Detect which cell encompasses the target text, then output its [X, Y] center coordinate. 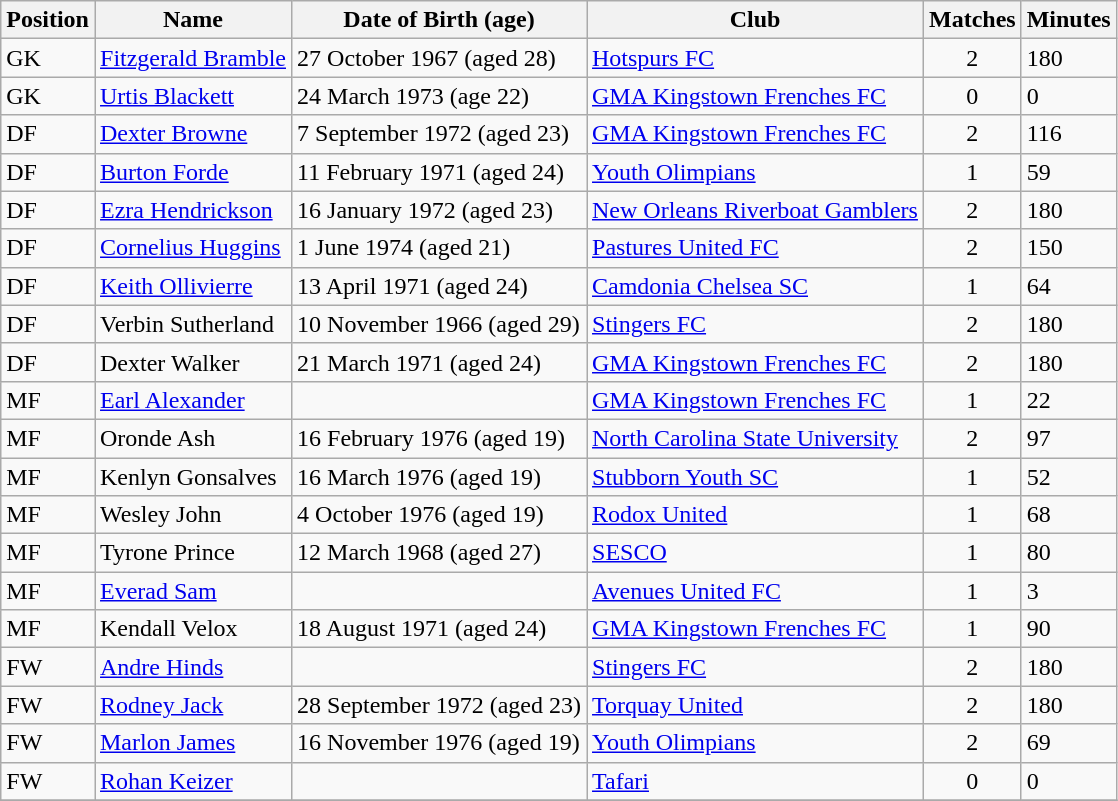
16 March 1976 (aged 19) [440, 477]
Position [48, 20]
97 [1068, 438]
1 June 1974 (aged 21) [440, 248]
Kenlyn Gonsalves [192, 477]
Rodney Jack [192, 705]
21 March 1971 (aged 24) [440, 362]
12 March 1968 (aged 27) [440, 553]
Date of Birth (age) [440, 20]
Fitzgerald Bramble [192, 58]
Pastures United FC [754, 248]
Urtis Blackett [192, 96]
Torquay United [754, 705]
22 [1068, 400]
Andre Hinds [192, 667]
24 March 1973 (age 22) [440, 96]
Dexter Browne [192, 134]
Wesley John [192, 515]
13 April 1971 (aged 24) [440, 286]
52 [1068, 477]
Everad Sam [192, 591]
11 February 1971 (aged 24) [440, 172]
27 October 1967 (aged 28) [440, 58]
28 September 1972 (aged 23) [440, 705]
69 [1068, 743]
18 August 1971 (aged 24) [440, 629]
SESCO [754, 553]
Kendall Velox [192, 629]
116 [1068, 134]
New Orleans Riverboat Gamblers [754, 210]
Burton Forde [192, 172]
Name [192, 20]
Avenues United FC [754, 591]
64 [1068, 286]
16 January 1972 (aged 23) [440, 210]
3 [1068, 591]
7 September 1972 (aged 23) [440, 134]
Minutes [1068, 20]
Rodox United [754, 515]
Cornelius Huggins [192, 248]
Camdonia Chelsea SC [754, 286]
Earl Alexander [192, 400]
Hotspurs FC [754, 58]
59 [1068, 172]
16 February 1976 (aged 19) [440, 438]
Ezra Hendrickson [192, 210]
Oronde Ash [192, 438]
Keith Ollivierre [192, 286]
Tafari [754, 781]
10 November 1966 (aged 29) [440, 324]
Tyrone Prince [192, 553]
Marlon James [192, 743]
4 October 1976 (aged 19) [440, 515]
North Carolina State University [754, 438]
150 [1068, 248]
Club [754, 20]
Matches [972, 20]
Stubborn Youth SC [754, 477]
16 November 1976 (aged 19) [440, 743]
90 [1068, 629]
Dexter Walker [192, 362]
Rohan Keizer [192, 781]
80 [1068, 553]
Verbin Sutherland [192, 324]
68 [1068, 515]
